Determine the [X, Y] coordinate at the center of the cell enclosing the given text.  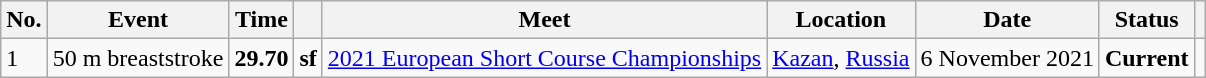
Date [1007, 20]
2021 European Short Course Championships [544, 58]
Kazan, Russia [841, 58]
sf [308, 58]
Location [841, 20]
1 [24, 58]
50 m breaststroke [138, 58]
Current [1146, 58]
Status [1146, 20]
29.70 [262, 58]
No. [24, 20]
6 November 2021 [1007, 58]
Time [262, 20]
Meet [544, 20]
Event [138, 20]
